Find where the given text appears and provide that cell's center as [X, Y] coordinate. 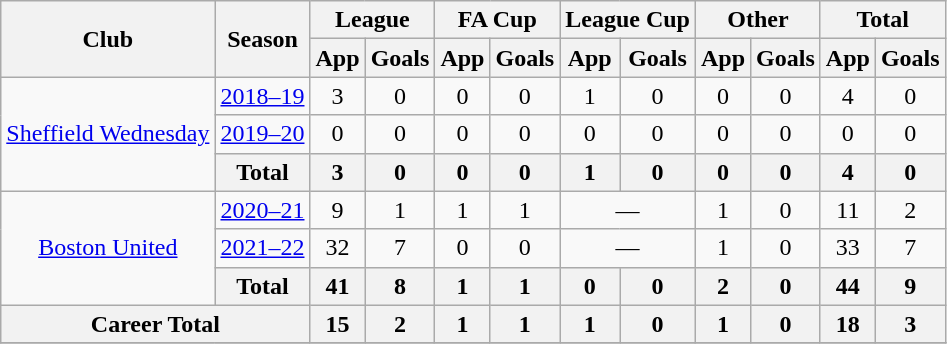
8 [400, 286]
2021–22 [262, 248]
11 [848, 210]
33 [848, 248]
Club [108, 39]
League [372, 20]
Other [758, 20]
Sheffield Wednesday [108, 134]
15 [338, 324]
Career Total [156, 324]
32 [338, 248]
18 [848, 324]
2018–19 [262, 96]
2020–21 [262, 210]
2019–20 [262, 134]
44 [848, 286]
League Cup [628, 20]
FA Cup [498, 20]
Boston United [108, 248]
41 [338, 286]
Season [262, 39]
